Identify which cell holds the provided text, then report its [X, Y] central coordinate. 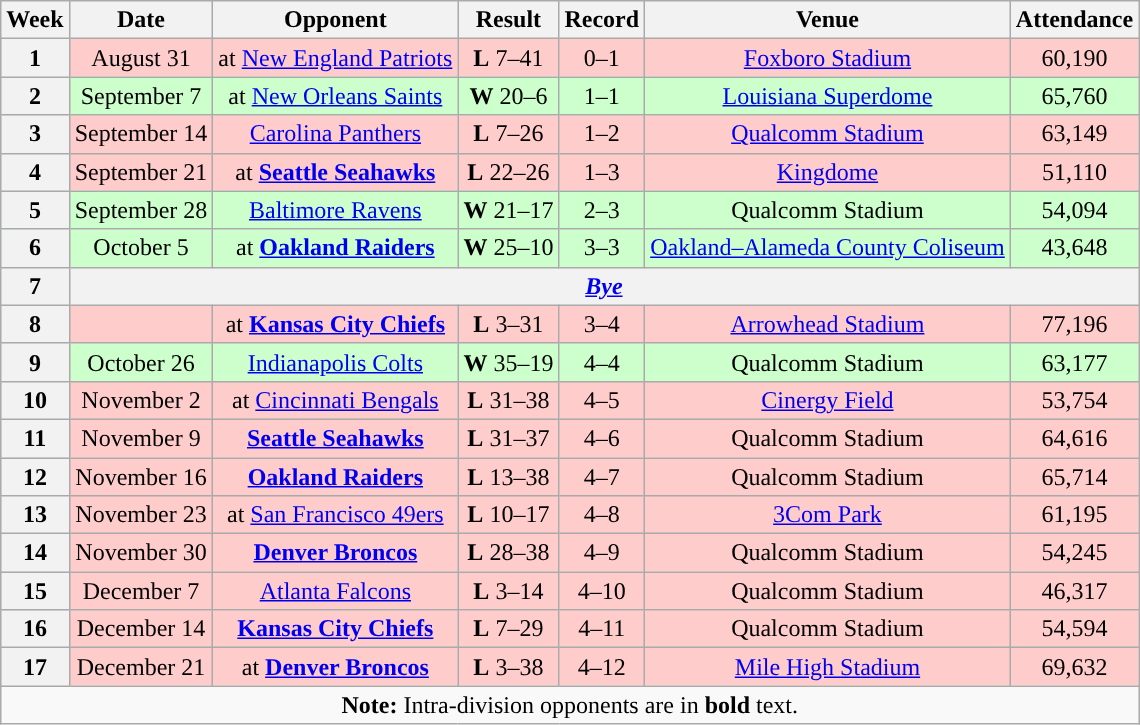
7 [35, 286]
Attendance [1074, 20]
Result [508, 20]
1 [35, 58]
1–2 [602, 134]
W 21–17 [508, 210]
4–12 [602, 667]
65,714 [1074, 477]
51,110 [1074, 172]
4–6 [602, 438]
4 [35, 172]
54,594 [1074, 629]
64,616 [1074, 438]
Kansas City Chiefs [336, 629]
L 3–38 [508, 667]
2–3 [602, 210]
Opponent [336, 20]
Seattle Seahawks [336, 438]
December 14 [141, 629]
Date [141, 20]
15 [35, 591]
W 20–6 [508, 96]
4–10 [602, 591]
77,196 [1074, 324]
November 2 [141, 400]
November 23 [141, 515]
63,177 [1074, 362]
65,760 [1074, 96]
at Denver Broncos [336, 667]
17 [35, 667]
61,195 [1074, 515]
8 [35, 324]
September 14 [141, 134]
Carolina Panthers [336, 134]
0–1 [602, 58]
December 7 [141, 591]
Week [35, 20]
at New Orleans Saints [336, 96]
13 [35, 515]
63,149 [1074, 134]
November 9 [141, 438]
53,754 [1074, 400]
54,245 [1074, 553]
September 28 [141, 210]
L 7–29 [508, 629]
October 5 [141, 248]
Indianapolis Colts [336, 362]
W 35–19 [508, 362]
Cinergy Field [828, 400]
2 [35, 96]
4–7 [602, 477]
11 [35, 438]
43,648 [1074, 248]
L 28–38 [508, 553]
16 [35, 629]
L 10–17 [508, 515]
at Oakland Raiders [336, 248]
Arrowhead Stadium [828, 324]
10 [35, 400]
September 21 [141, 172]
14 [35, 553]
L 3–14 [508, 591]
L 31–38 [508, 400]
September 7 [141, 96]
9 [35, 362]
at Seattle Seahawks [336, 172]
L 22–26 [508, 172]
August 31 [141, 58]
Bye [604, 286]
Oakland Raiders [336, 477]
6 [35, 248]
Oakland–Alameda County Coliseum [828, 248]
L 13–38 [508, 477]
4–11 [602, 629]
November 16 [141, 477]
November 30 [141, 553]
1–1 [602, 96]
at Kansas City Chiefs [336, 324]
3Com Park [828, 515]
at San Francisco 49ers [336, 515]
54,094 [1074, 210]
3–3 [602, 248]
69,632 [1074, 667]
L 7–41 [508, 58]
December 21 [141, 667]
W 25–10 [508, 248]
Louisiana Superdome [828, 96]
October 26 [141, 362]
Record [602, 20]
4–9 [602, 553]
Note: Intra-division opponents are in bold text. [570, 705]
4–8 [602, 515]
Mile High Stadium [828, 667]
L 3–31 [508, 324]
46,317 [1074, 591]
3–4 [602, 324]
Venue [828, 20]
Foxboro Stadium [828, 58]
L 7–26 [508, 134]
4–4 [602, 362]
at New England Patriots [336, 58]
L 31–37 [508, 438]
1–3 [602, 172]
60,190 [1074, 58]
4–5 [602, 400]
Kingdome [828, 172]
at Cincinnati Bengals [336, 400]
Atlanta Falcons [336, 591]
5 [35, 210]
12 [35, 477]
3 [35, 134]
Baltimore Ravens [336, 210]
Denver Broncos [336, 553]
